Output the [X, Y] coordinate of the center of the cell containing the given text.  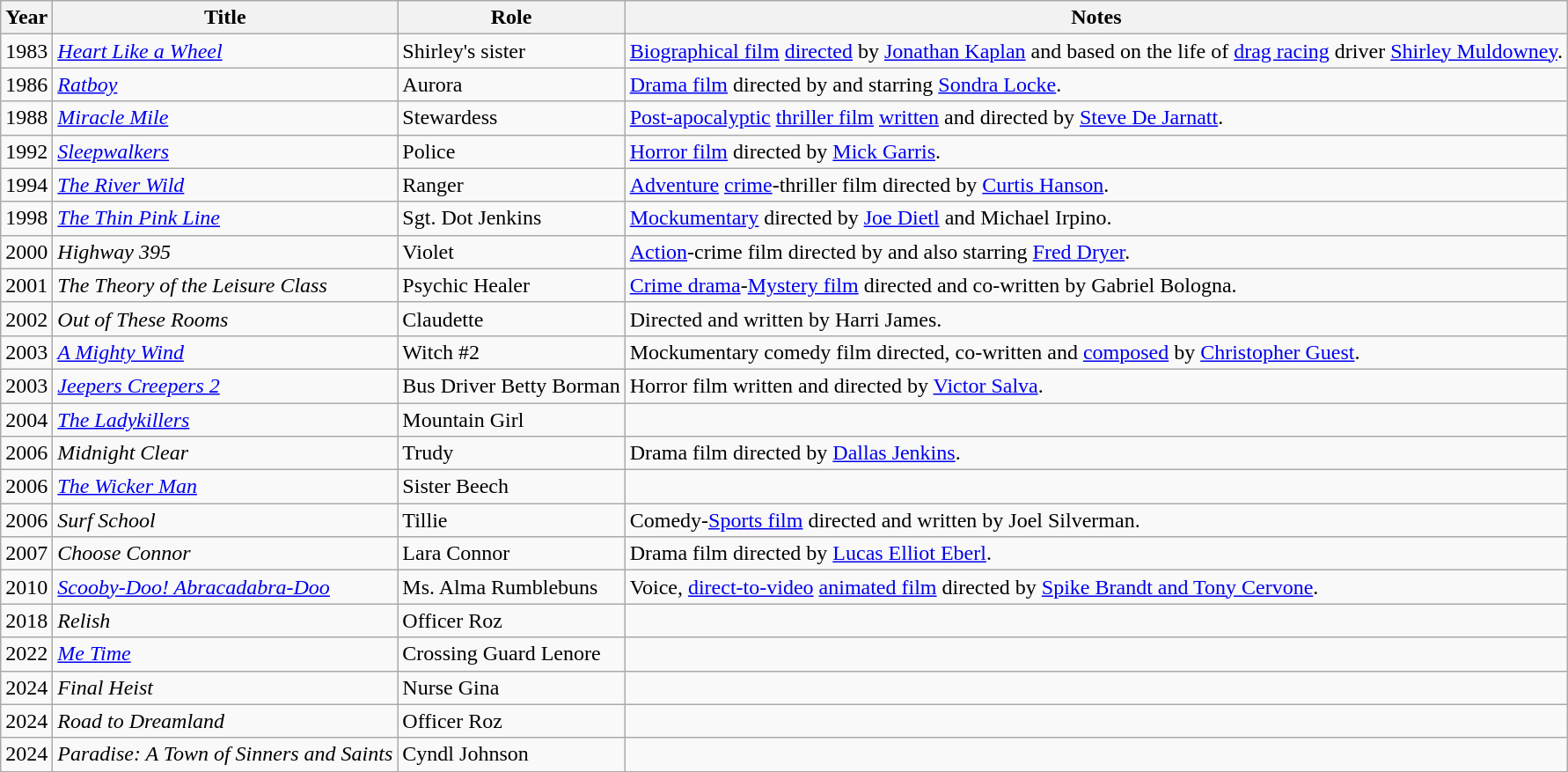
Nurse Gina [511, 687]
Violet [511, 252]
Witch #2 [511, 352]
The Thin Pink Line [225, 218]
Police [511, 151]
Tillie [511, 520]
Stewardess [511, 118]
Biographical film directed by Jonathan Kaplan and based on the life of drag racing driver Shirley Muldowney. [1096, 51]
Crime drama-Mystery film directed and co-written by Gabriel Bologna. [1096, 285]
Adventure crime-thriller film directed by Curtis Hanson. [1096, 185]
Cyndl Johnson [511, 754]
Action-crime film directed by and also starring Fred Dryer. [1096, 252]
2018 [26, 621]
Claudette [511, 319]
Ranger [511, 185]
Relish [225, 621]
Road to Dreamland [225, 721]
The River Wild [225, 185]
The Ladykillers [225, 420]
Miracle Mile [225, 118]
Me Time [225, 654]
Drama film directed by Dallas Jenkins. [1096, 453]
Choose Connor [225, 554]
Voice, direct-to-video animated film directed by Spike Brandt and Tony Cervone. [1096, 587]
Mockumentary comedy film directed, co-written and composed by Christopher Guest. [1096, 352]
Role [511, 18]
The Wicker Man [225, 487]
2022 [26, 654]
A Mighty Wind [225, 352]
Trudy [511, 453]
Paradise: A Town of Sinners and Saints [225, 754]
Jeepers Creepers 2 [225, 386]
1986 [26, 85]
Mountain Girl [511, 420]
Heart Like a Wheel [225, 51]
2002 [26, 319]
Scooby-Doo! Abracadabra-Doo [225, 587]
1998 [26, 218]
Drama film directed by Lucas Elliot Eberl. [1096, 554]
2000 [26, 252]
Horror film written and directed by Victor Salva. [1096, 386]
The Theory of the Leisure Class [225, 285]
Drama film directed by and starring Sondra Locke. [1096, 85]
Shirley's sister [511, 51]
2010 [26, 587]
Horror film directed by Mick Garris. [1096, 151]
Title [225, 18]
Notes [1096, 18]
2007 [26, 554]
Midnight Clear [225, 453]
Crossing Guard Lenore [511, 654]
Highway 395 [225, 252]
Sister Beech [511, 487]
Psychic Healer [511, 285]
Mockumentary directed by Joe Dietl and Michael Irpino. [1096, 218]
1983 [26, 51]
Aurora [511, 85]
Ms. Alma Rumblebuns [511, 587]
Lara Connor [511, 554]
1988 [26, 118]
2001 [26, 285]
Out of These Rooms [225, 319]
Sleepwalkers [225, 151]
Surf School [225, 520]
1992 [26, 151]
Final Heist [225, 687]
Ratboy [225, 85]
Directed and written by Harri James. [1096, 319]
Sgt. Dot Jenkins [511, 218]
Comedy-Sports film directed and written by Joel Silverman. [1096, 520]
Bus Driver Betty Borman [511, 386]
2004 [26, 420]
Post-apocalyptic thriller film written and directed by Steve De Jarnatt. [1096, 118]
Year [26, 18]
1994 [26, 185]
